For the text-containing cell, return its midpoint in (X, Y) coordinate format. 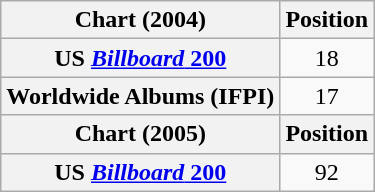
18 (327, 58)
Chart (2005) (140, 134)
Worldwide Albums (IFPI) (140, 96)
17 (327, 96)
Chart (2004) (140, 20)
92 (327, 172)
